Detect which cell encompasses the target text, then output its [x, y] center coordinate. 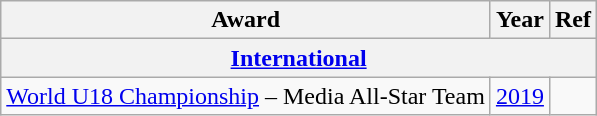
2019 [520, 96]
Year [520, 20]
World U18 Championship – Media All-Star Team [246, 96]
Award [246, 20]
International [299, 58]
Ref [572, 20]
